Search for the cell housing the specified text and yield its (X, Y) center coordinate. 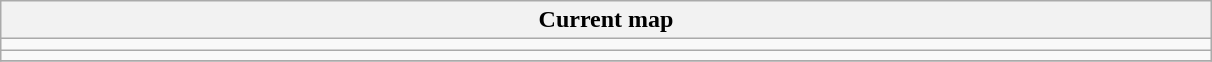
Current map (606, 20)
